Find where the given text appears and provide that cell's center as (x, y) coordinate. 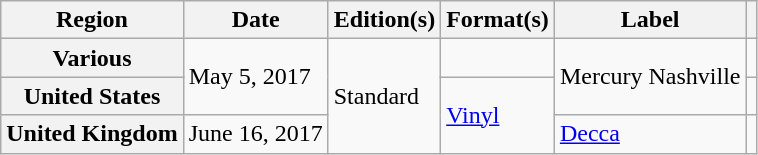
Edition(s) (384, 20)
Standard (384, 96)
Region (92, 20)
Vinyl (498, 115)
Format(s) (498, 20)
Mercury Nashville (650, 77)
United States (92, 96)
Decca (650, 134)
May 5, 2017 (256, 77)
United Kingdom (92, 134)
Various (92, 58)
Label (650, 20)
Date (256, 20)
June 16, 2017 (256, 134)
